Output the (x, y) coordinate of the center of the cell containing the given text.  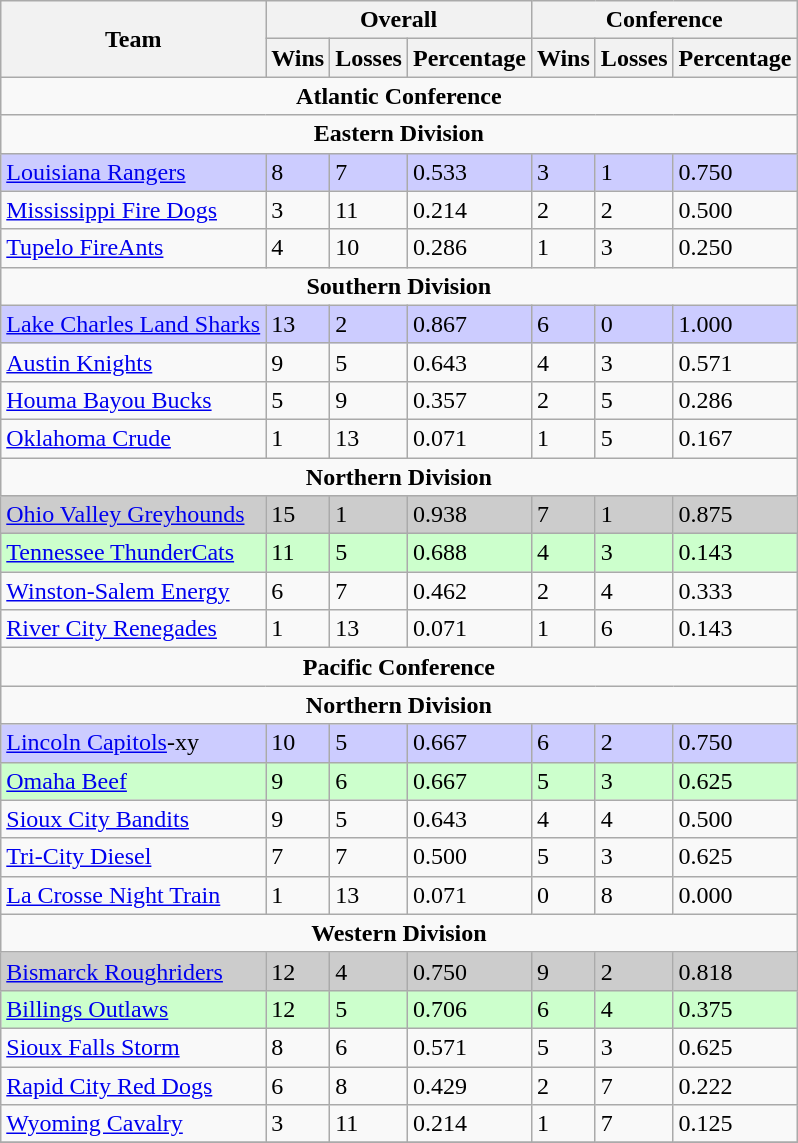
Austin Knights (134, 362)
Lincoln Capitols-xy (134, 743)
0.167 (735, 438)
Oklahoma Crude (134, 438)
Bismarck Roughriders (134, 971)
Atlantic Conference (399, 96)
0.375 (735, 1009)
Rapid City Red Dogs (134, 1085)
La Crosse Night Train (134, 895)
15 (298, 515)
Western Division (399, 933)
Mississippi Fire Dogs (134, 210)
0.462 (469, 591)
0.125 (735, 1124)
0.875 (735, 515)
Tupelo FireAnts (134, 248)
0.429 (469, 1085)
0.867 (469, 324)
Louisiana Rangers (134, 172)
Ohio Valley Greyhounds (134, 515)
River City Renegades (134, 629)
Tri-City Diesel (134, 857)
Sioux Falls Storm (134, 1047)
Sioux City Bandits (134, 819)
Omaha Beef (134, 781)
0.818 (735, 971)
0.533 (469, 172)
Eastern Division (399, 134)
0.706 (469, 1009)
Team (134, 39)
Tennessee ThunderCats (134, 553)
Winston-Salem Energy (134, 591)
Pacific Conference (399, 667)
0.250 (735, 248)
Houma Bayou Bucks (134, 400)
0.000 (735, 895)
Wyoming Cavalry (134, 1124)
0.222 (735, 1085)
Southern Division (399, 286)
1.000 (735, 324)
Billings Outlaws (134, 1009)
0.333 (735, 591)
0.938 (469, 515)
Lake Charles Land Sharks (134, 324)
Overall (399, 20)
Conference (664, 20)
0.357 (469, 400)
0.688 (469, 553)
